Find where the given text appears and provide that cell's center as [x, y] coordinate. 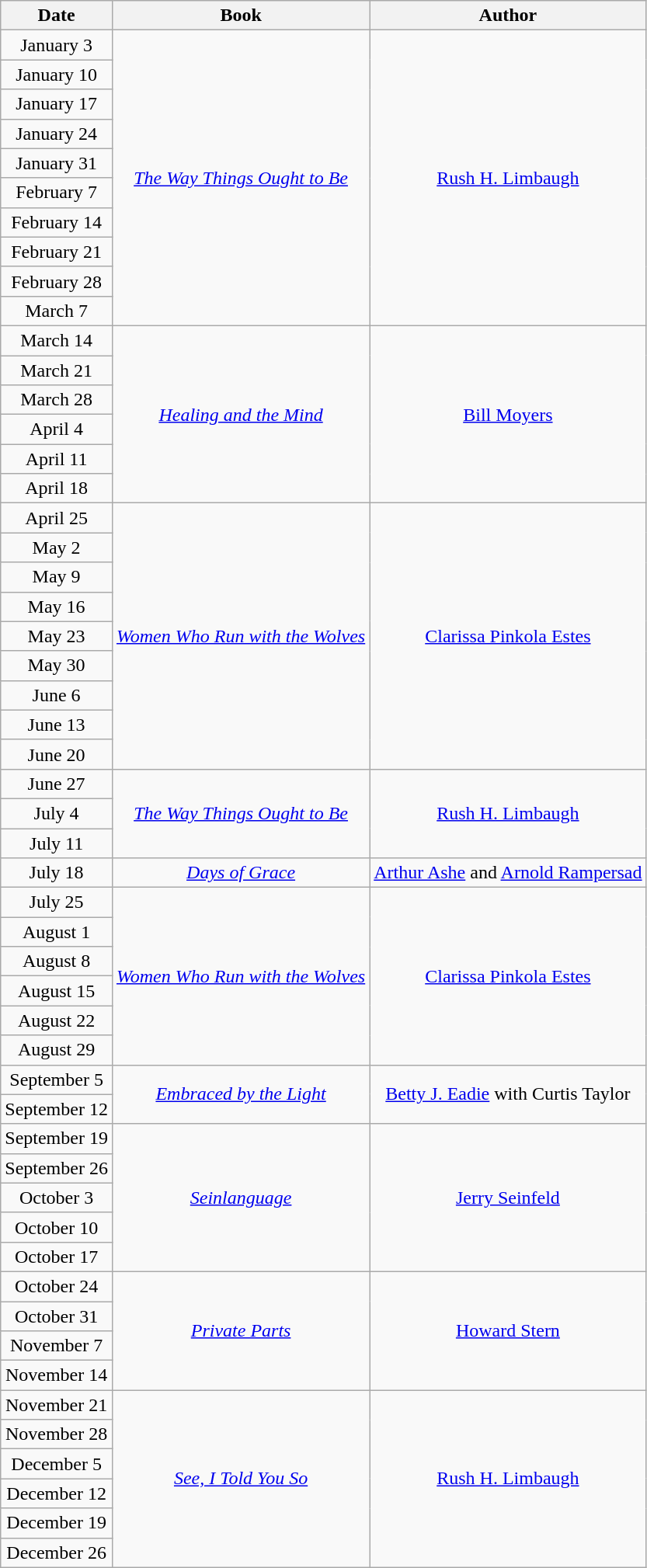
September 19 [57, 1139]
October 10 [57, 1227]
February 14 [57, 222]
Bill Moyers [508, 414]
March 21 [57, 370]
October 17 [57, 1257]
June 20 [57, 754]
April 11 [57, 459]
May 23 [57, 636]
Private Parts [241, 1330]
December 5 [57, 1464]
January 10 [57, 75]
May 2 [57, 548]
October 3 [57, 1198]
Howard Stern [508, 1330]
January 17 [57, 104]
Book [241, 16]
Days of Grace [241, 873]
Embraced by the Light [241, 1094]
June 27 [57, 784]
September 26 [57, 1168]
November 21 [57, 1405]
March 28 [57, 400]
Healing and the Mind [241, 414]
May 30 [57, 666]
Date [57, 16]
August 29 [57, 1050]
July 25 [57, 902]
February 28 [57, 281]
March 14 [57, 340]
Jerry Seinfeld [508, 1198]
December 19 [57, 1523]
May 9 [57, 577]
See, I Told You So [241, 1479]
September 12 [57, 1109]
Author [508, 16]
January 3 [57, 45]
March 7 [57, 311]
August 8 [57, 961]
Betty J. Eadie with Curtis Taylor [508, 1094]
April 25 [57, 518]
August 22 [57, 1020]
December 26 [57, 1552]
July 4 [57, 813]
October 24 [57, 1286]
November 28 [57, 1434]
January 24 [57, 134]
August 15 [57, 991]
Seinlanguage [241, 1198]
June 13 [57, 725]
Arthur Ashe and Arnold Rampersad [508, 873]
November 14 [57, 1375]
January 31 [57, 163]
June 6 [57, 695]
July 11 [57, 843]
April 4 [57, 429]
July 18 [57, 873]
September 5 [57, 1080]
November 7 [57, 1346]
August 1 [57, 932]
April 18 [57, 488]
February 7 [57, 193]
May 16 [57, 607]
December 12 [57, 1493]
October 31 [57, 1316]
February 21 [57, 252]
